Find where the given text appears and provide that cell's center as (X, Y) coordinate. 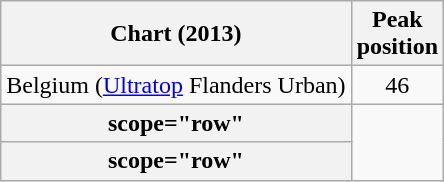
46 (397, 85)
Chart (2013) (176, 34)
Peakposition (397, 34)
Belgium (Ultratop Flanders Urban) (176, 85)
